Find where the given text appears and provide that cell's center as (x, y) coordinate. 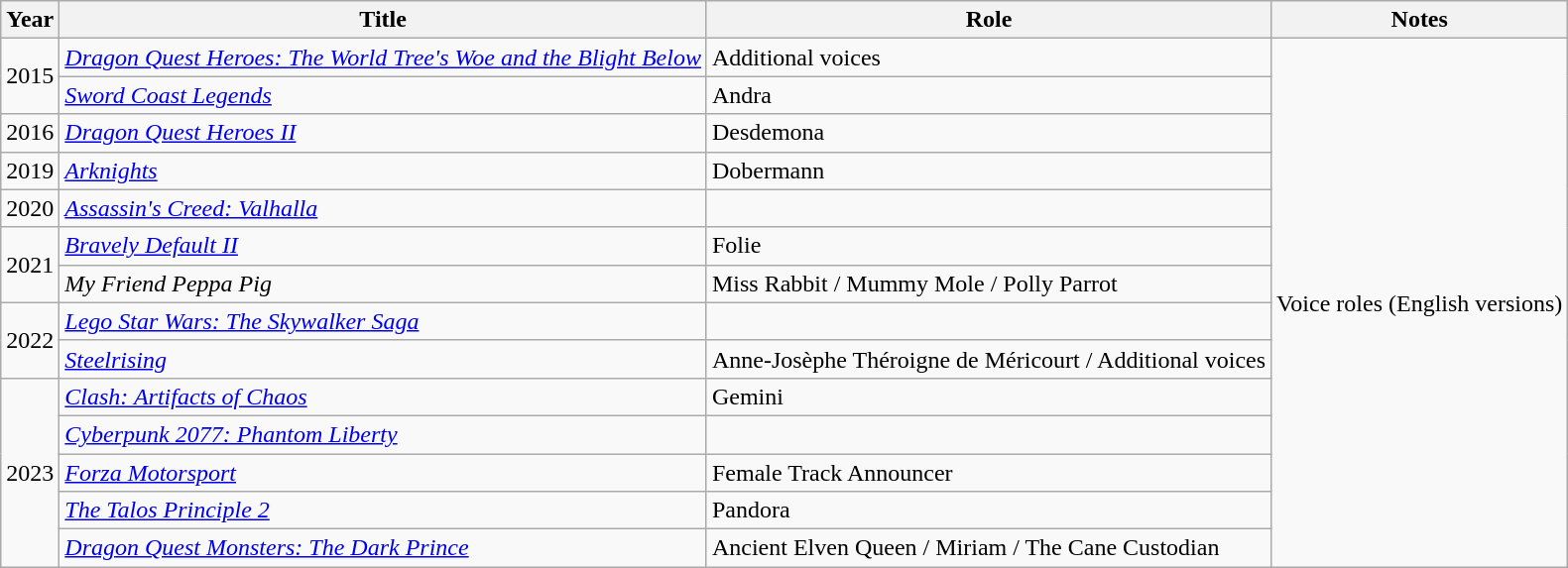
Dragon Quest Heroes: The World Tree's Woe and the Blight Below (383, 57)
Steelrising (383, 359)
My Friend Peppa Pig (383, 284)
2023 (30, 472)
Year (30, 20)
Role (988, 20)
Cyberpunk 2077: Phantom Liberty (383, 434)
Assassin's Creed: Valhalla (383, 208)
Notes (1420, 20)
Folie (988, 246)
Title (383, 20)
2016 (30, 133)
Dragon Quest Monsters: The Dark Prince (383, 548)
Gemini (988, 397)
Voice roles (English versions) (1420, 303)
2015 (30, 76)
Arknights (383, 170)
Miss Rabbit / Mummy Mole / Polly Parrot (988, 284)
Sword Coast Legends (383, 95)
Desdemona (988, 133)
2022 (30, 340)
The Talos Principle 2 (383, 511)
Ancient Elven Queen / Miriam / The Cane Custodian (988, 548)
Anne-Josèphe Théroigne de Méricourt / Additional voices (988, 359)
Dobermann (988, 170)
2020 (30, 208)
Bravely Default II (383, 246)
Forza Motorsport (383, 473)
Andra (988, 95)
2019 (30, 170)
Additional voices (988, 57)
2021 (30, 265)
Lego Star Wars: The Skywalker Saga (383, 321)
Clash: Artifacts of Chaos (383, 397)
Dragon Quest Heroes II (383, 133)
Pandora (988, 511)
Female Track Announcer (988, 473)
